Detect which cell encompasses the target text, then output its (x, y) center coordinate. 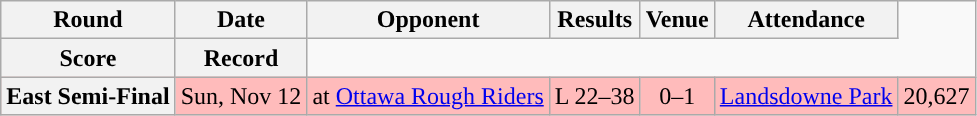
Record (241, 58)
Date (241, 20)
Round (88, 20)
Landsdowne Park (806, 96)
East Semi-Final (88, 96)
at Ottawa Rough Riders (428, 96)
Score (88, 58)
Venue (677, 20)
Opponent (428, 20)
Results (594, 20)
Attendance (806, 20)
L 22–38 (594, 96)
0–1 (677, 96)
20,627 (936, 96)
Sun, Nov 12 (241, 96)
